Search for the cell housing the specified text and yield its [X, Y] center coordinate. 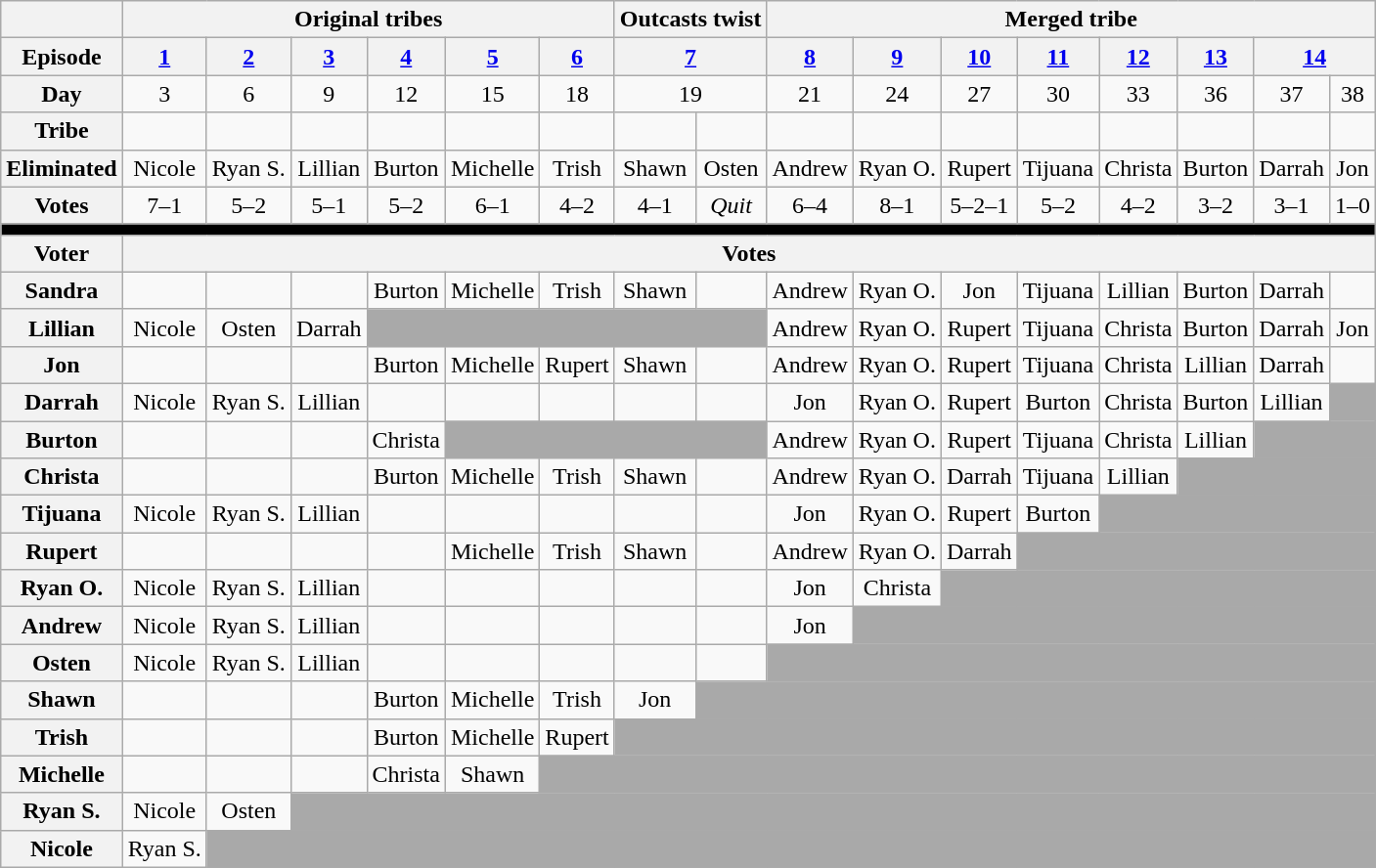
24 [897, 94]
11 [1058, 57]
5–1 [329, 205]
18 [577, 94]
37 [1292, 94]
33 [1138, 94]
2 [248, 57]
21 [810, 94]
Eliminated [62, 168]
5–2–1 [979, 205]
36 [1216, 94]
4 [406, 57]
8–1 [897, 205]
1–0 [1352, 205]
Quit [732, 205]
Voter [62, 253]
15 [492, 94]
7–1 [164, 205]
13 [1216, 57]
10 [979, 57]
3–2 [1216, 205]
38 [1352, 94]
30 [1058, 94]
Tribe [62, 131]
Episode [62, 57]
Merged tribe [1072, 20]
14 [1314, 57]
1 [164, 57]
8 [810, 57]
19 [690, 94]
Sandra [62, 290]
4–1 [655, 205]
6–1 [492, 205]
6–4 [810, 205]
7 [690, 57]
Outcasts twist [690, 20]
Day [62, 94]
3–1 [1292, 205]
5 [492, 57]
27 [979, 94]
Original tribes [368, 20]
